Determine the [X, Y] coordinate at the center of the cell enclosing the given text.  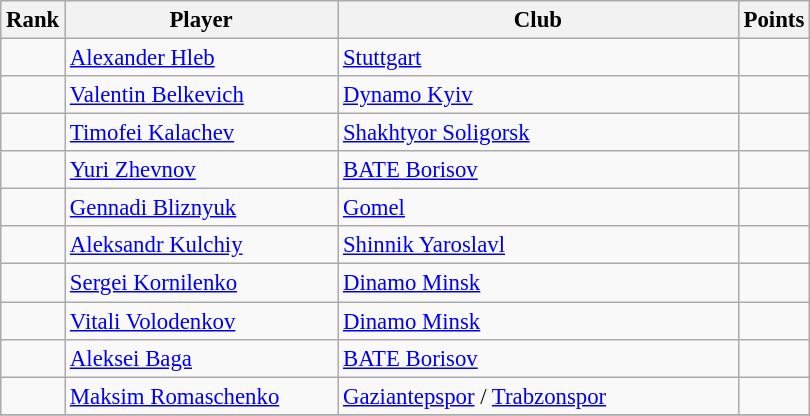
Alexander Hleb [202, 58]
Aleksandr Kulchiy [202, 245]
Gomel [538, 208]
Points [774, 20]
Gaziantepspor / Trabzonspor [538, 396]
Valentin Belkevich [202, 95]
Vitali Volodenkov [202, 321]
Dynamo Kyiv [538, 95]
Player [202, 20]
Shakhtyor Soligorsk [538, 133]
Sergei Kornilenko [202, 283]
Timofei Kalachev [202, 133]
Aleksei Baga [202, 358]
Maksim Romaschenko [202, 396]
Club [538, 20]
Gennadi Bliznyuk [202, 208]
Rank [33, 20]
Shinnik Yaroslavl [538, 245]
Yuri Zhevnov [202, 170]
Stuttgart [538, 58]
